For the text-containing cell, return its midpoint in (X, Y) coordinate format. 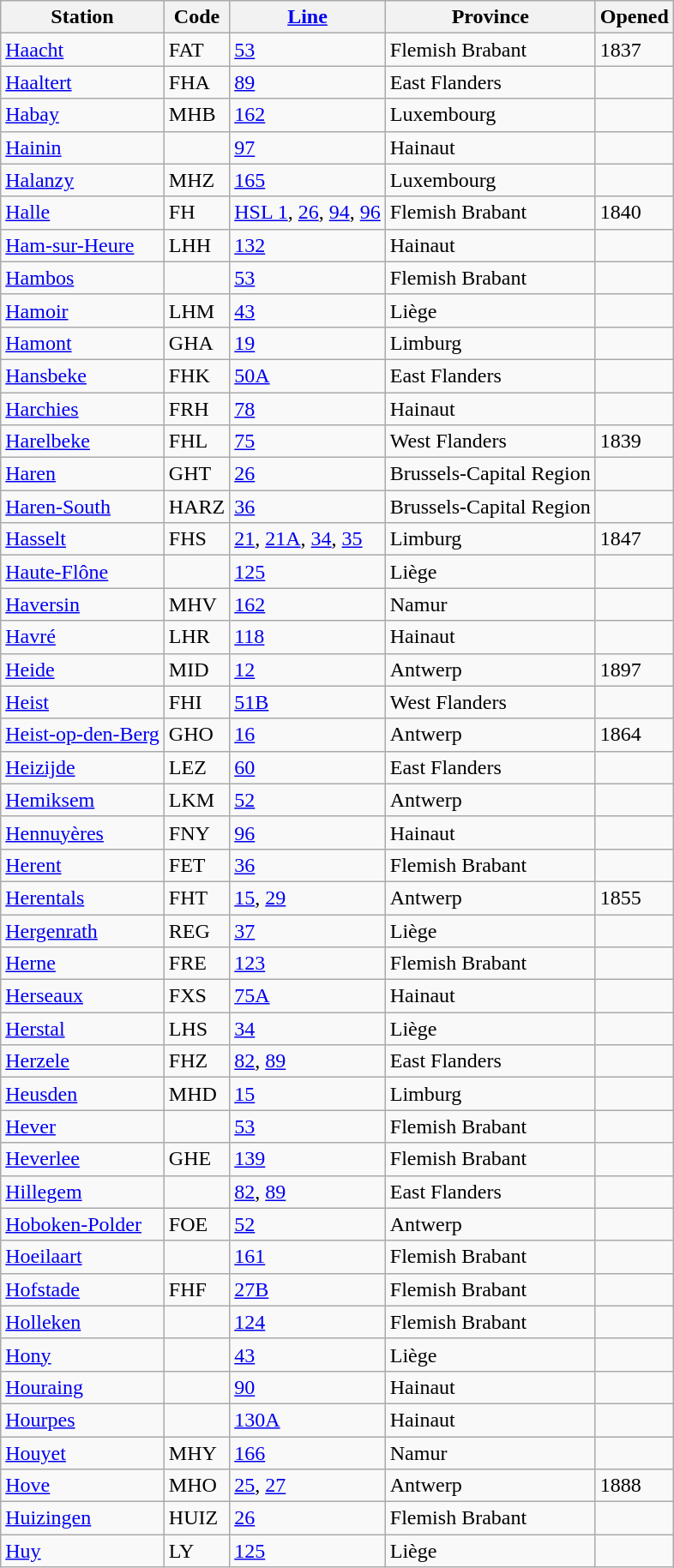
165 (308, 180)
130A (308, 1420)
Harelbeke (82, 442)
Hemiksem (82, 800)
LEZ (196, 767)
Line (308, 17)
LKM (196, 800)
1847 (635, 539)
Herzele (82, 1061)
GHO (196, 735)
MHD (196, 1094)
FHZ (196, 1061)
51B (308, 702)
Heist-op-den-Berg (82, 735)
Heverlee (82, 1159)
FRH (196, 409)
1864 (635, 735)
Code (196, 17)
78 (308, 409)
Station (82, 17)
1840 (635, 213)
166 (308, 1453)
Hoeilaart (82, 1257)
HSL 1, 26, 94, 96 (308, 213)
1888 (635, 1486)
15, 29 (308, 898)
27B (308, 1289)
50A (308, 375)
Hoboken-Polder (82, 1224)
MHZ (196, 180)
Heide (82, 670)
16 (308, 735)
FOE (196, 1224)
FHA (196, 82)
MID (196, 670)
HARZ (196, 507)
Ham-sur-Heure (82, 245)
118 (308, 637)
Huy (82, 1551)
34 (308, 1029)
Houyet (82, 1453)
161 (308, 1257)
FNY (196, 832)
96 (308, 832)
Hainin (82, 147)
60 (308, 767)
FHS (196, 539)
97 (308, 147)
FHL (196, 442)
1855 (635, 898)
Herstal (82, 1029)
Haren-South (82, 507)
Havré (82, 637)
1839 (635, 442)
Harchies (82, 409)
Hever (82, 1126)
Hamont (82, 343)
Heist (82, 702)
Haute-Flône (82, 572)
FHK (196, 375)
MHB (196, 115)
Haren (82, 474)
Heusden (82, 1094)
Hofstade (82, 1289)
Hambos (82, 278)
139 (308, 1159)
89 (308, 82)
15 (308, 1094)
1837 (635, 50)
LHS (196, 1029)
Hansbeke (82, 375)
Haversin (82, 604)
GHT (196, 474)
12 (308, 670)
Habay (82, 115)
132 (308, 245)
FHI (196, 702)
Herent (82, 865)
FH (196, 213)
19 (308, 343)
124 (308, 1322)
Hennuyères (82, 832)
Haacht (82, 50)
MHO (196, 1486)
Opened (635, 17)
LHR (196, 637)
FAT (196, 50)
Herseaux (82, 996)
Huizingen (82, 1518)
FXS (196, 996)
Heizijde (82, 767)
Herentals (82, 898)
Hasselt (82, 539)
MHV (196, 604)
MHY (196, 1453)
GHE (196, 1159)
Hergenrath (82, 930)
75A (308, 996)
FET (196, 865)
1897 (635, 670)
90 (308, 1387)
Hove (82, 1486)
LHM (196, 310)
LHH (196, 245)
Houraing (82, 1387)
Hamoir (82, 310)
123 (308, 964)
Holleken (82, 1322)
25, 27 (308, 1486)
Hony (82, 1355)
Hillegem (82, 1192)
Halanzy (82, 180)
Hourpes (82, 1420)
FRE (196, 964)
Province (490, 17)
Haaltert (82, 82)
FHF (196, 1289)
21, 21A, 34, 35 (308, 539)
GHA (196, 343)
37 (308, 930)
Herne (82, 964)
HUIZ (196, 1518)
75 (308, 442)
FHT (196, 898)
LY (196, 1551)
Halle (82, 213)
REG (196, 930)
